Search for the cell housing the specified text and yield its (x, y) center coordinate. 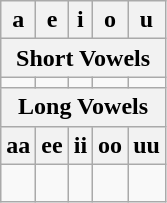
oo (110, 145)
o (110, 20)
Long Vowels (84, 107)
ii (80, 145)
u (147, 20)
Short Vowels (84, 58)
e (52, 20)
aa (18, 145)
ee (52, 145)
a (18, 20)
uu (147, 145)
i (80, 20)
